Capture the cell that displays the provided text and extract its [X, Y] central coordinate. 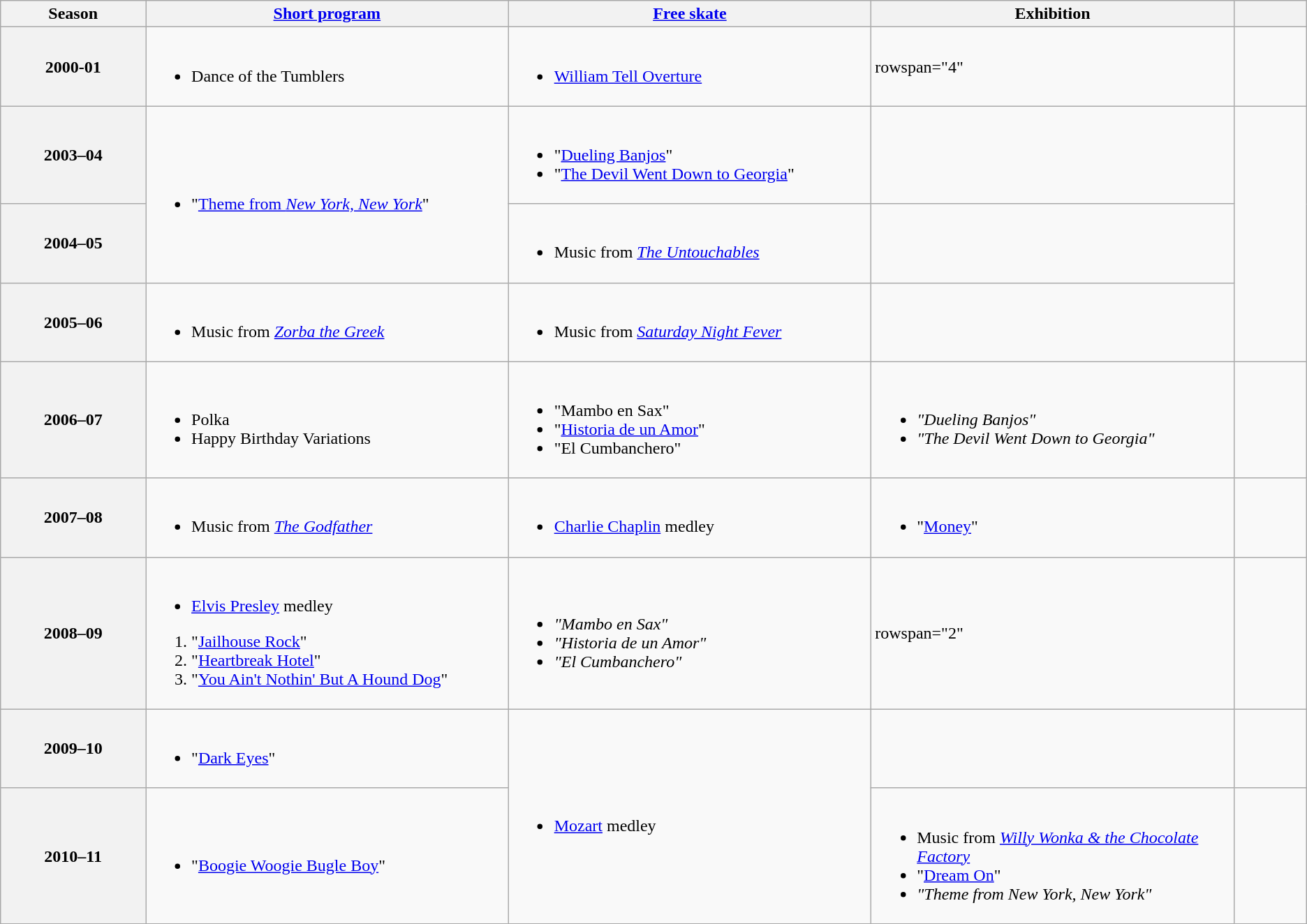
Elvis Presley medley"Jailhouse Rock""Heartbreak Hotel""You Ain't Nothin' But A Hound Dog" [327, 633]
2003–04 [73, 155]
2008–09 [73, 633]
2010–11 [73, 856]
Mozart medley [690, 817]
2004–05 [73, 243]
2000-01 [73, 67]
Season [73, 14]
2006–07 [73, 420]
"Boogie Woogie Bugle Boy" [327, 856]
"Theme from New York, New York" [327, 194]
"Money" [1053, 518]
rowspan="4" [1053, 67]
Short program [327, 14]
Music from Saturday Night Fever [690, 322]
2007–08 [73, 518]
Music from Zorba the Greek [327, 322]
Exhibition [1053, 14]
2009–10 [73, 748]
Music from The Untouchables [690, 243]
Charlie Chaplin medley [690, 518]
Dance of the Tumblers [327, 67]
Free skate [690, 14]
William Tell Overture [690, 67]
rowspan="2" [1053, 633]
Music from Willy Wonka & the Chocolate Factory"Dream On""Theme from New York, New York" [1053, 856]
PolkaHappy Birthday Variations [327, 420]
Music from The Godfather [327, 518]
2005–06 [73, 322]
"Dark Eyes" [327, 748]
